Pinpoint the cell where the given text exists, returning its (X, Y) midpoint coordinate. 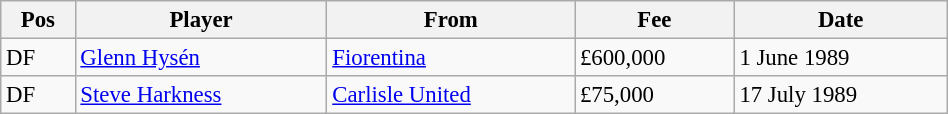
1 June 1989 (840, 58)
£600,000 (654, 58)
Player (201, 20)
Glenn Hysén (201, 58)
Date (840, 20)
Fee (654, 20)
Pos (38, 20)
From (451, 20)
Fiorentina (451, 58)
Steve Harkness (201, 95)
Carlisle United (451, 95)
£75,000 (654, 95)
17 July 1989 (840, 95)
